Output the [X, Y] coordinate of the center of the cell containing the given text.  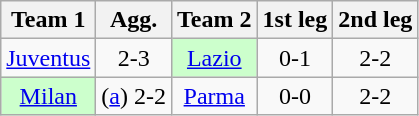
1st leg [295, 20]
Lazio [215, 58]
Team 2 [215, 20]
Agg. [134, 20]
(a) 2-2 [134, 96]
Milan [48, 96]
2-3 [134, 58]
2nd leg [376, 20]
0-1 [295, 58]
Team 1 [48, 20]
Parma [215, 96]
Juventus [48, 58]
0-0 [295, 96]
